From the cell containing the given text, extract its center point as [X, Y] coordinate. 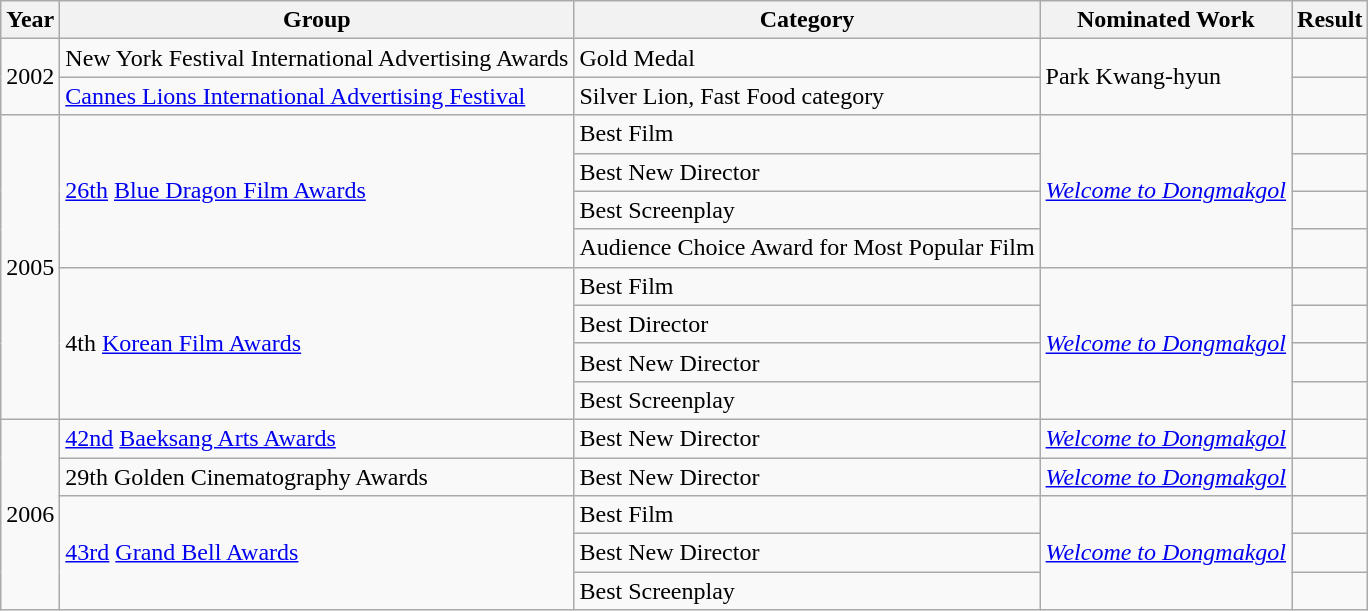
2005 [30, 267]
New York Festival International Advertising Awards [317, 58]
Result [1330, 20]
Best Director [807, 324]
Gold Medal [807, 58]
29th Golden Cinematography Awards [317, 477]
Park Kwang-hyun [1166, 77]
42nd Baeksang Arts Awards [317, 438]
Nominated Work [1166, 20]
2002 [30, 77]
Silver Lion, Fast Food category [807, 96]
Year [30, 20]
Cannes Lions International Advertising Festival [317, 96]
43rd Grand Bell Awards [317, 553]
Audience Choice Award for Most Popular Film [807, 248]
4th Korean Film Awards [317, 343]
Category [807, 20]
Group [317, 20]
2006 [30, 514]
26th Blue Dragon Film Awards [317, 191]
